Locate the cell with the specified text and output its (X, Y) center coordinate. 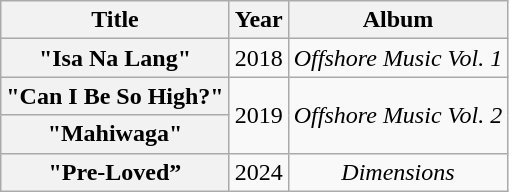
Offshore Music Vol. 1 (398, 58)
"Mahiwaga" (115, 134)
Title (115, 20)
Year (258, 20)
Dimensions (398, 172)
2019 (258, 115)
"Isa Na Lang" (115, 58)
Album (398, 20)
Offshore Music Vol. 2 (398, 115)
"Can I Be So High?" (115, 96)
2018 (258, 58)
"Pre-Loved” (115, 172)
2024 (258, 172)
